Return (x, y) of the center of cell containing provided text 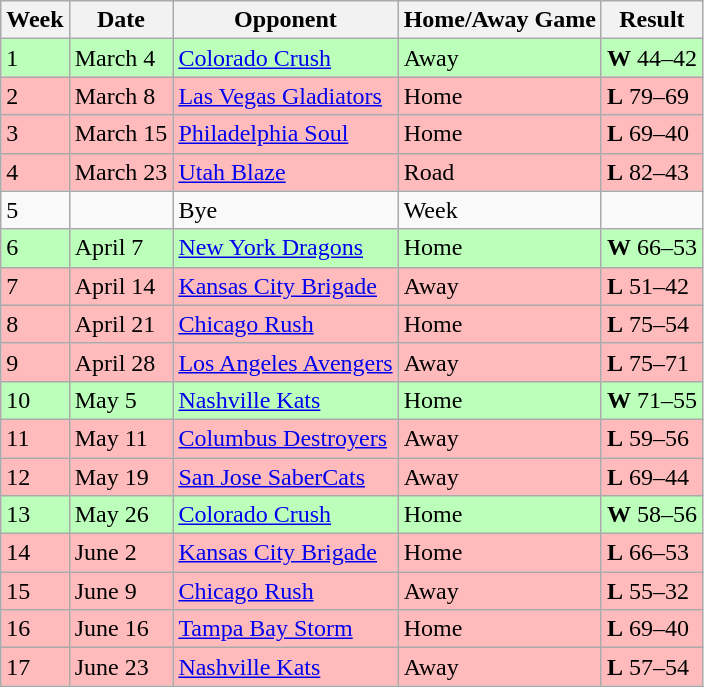
W 44–42 (652, 58)
March 4 (121, 58)
Columbus Destroyers (286, 438)
June 16 (121, 629)
L 59–56 (652, 438)
Tampa Bay Storm (286, 629)
13 (35, 515)
W 58–56 (652, 515)
L 75–71 (652, 362)
9 (35, 362)
April 21 (121, 324)
Result (652, 20)
May 19 (121, 477)
March 15 (121, 134)
W 66–53 (652, 248)
Bye (286, 210)
14 (35, 553)
Philadelphia Soul (286, 134)
Road (500, 172)
L 69–44 (652, 477)
L 79–69 (652, 96)
March 8 (121, 96)
June 9 (121, 591)
March 23 (121, 172)
June 2 (121, 553)
Los Angeles Avengers (286, 362)
Date (121, 20)
6 (35, 248)
1 (35, 58)
April 7 (121, 248)
April 14 (121, 286)
June 23 (121, 667)
L 82–43 (652, 172)
Home/Away Game (500, 20)
May 11 (121, 438)
4 (35, 172)
W 71–55 (652, 400)
2 (35, 96)
L 75–54 (652, 324)
17 (35, 667)
San Jose SaberCats (286, 477)
April 28 (121, 362)
7 (35, 286)
3 (35, 134)
11 (35, 438)
16 (35, 629)
New York Dragons (286, 248)
Opponent (286, 20)
8 (35, 324)
L 66–53 (652, 553)
L 57–54 (652, 667)
May 26 (121, 515)
L 51–42 (652, 286)
May 5 (121, 400)
L 55–32 (652, 591)
15 (35, 591)
5 (35, 210)
Utah Blaze (286, 172)
10 (35, 400)
12 (35, 477)
Las Vegas Gladiators (286, 96)
